Locate the cell with the specified text and output its [X, Y] center coordinate. 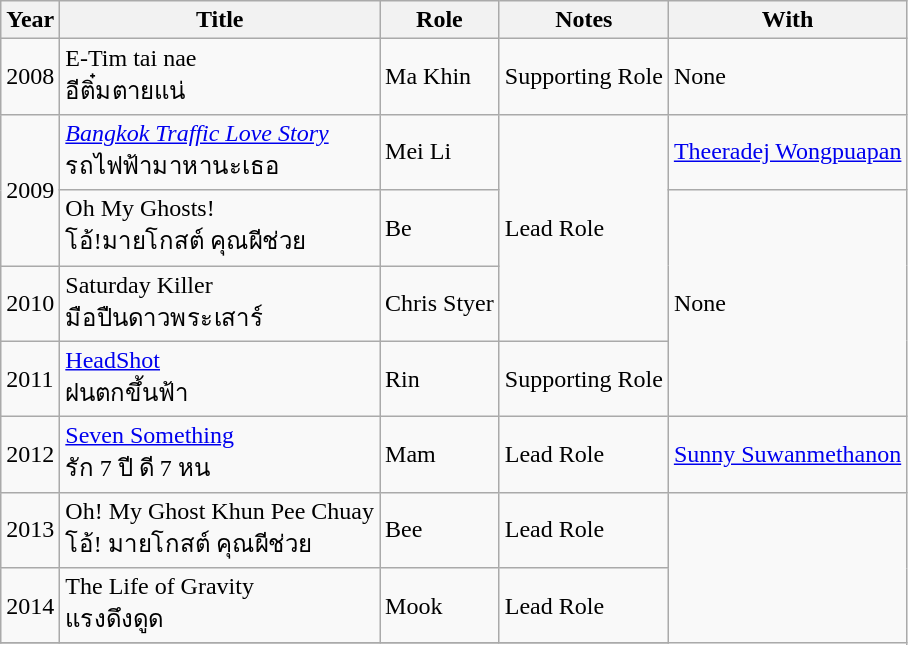
Ma Khin [440, 77]
Seven Somethingรัก 7 ปี ดี 7 หน [220, 455]
Bee [440, 530]
E-Tim tai naeอีติ๋มตายแน่ [220, 77]
Year [30, 20]
Oh My Ghosts!โอ้!มายโกสต์ คุณผีช่วย [220, 228]
Notes [584, 20]
2013 [30, 530]
Title [220, 20]
2011 [30, 379]
With [788, 20]
2010 [30, 304]
2008 [30, 77]
HeadShotฝนตกขึ้นฟ้า [220, 379]
Mei Li [440, 152]
2009 [30, 190]
Oh! My Ghost Khun Pee Chuayโอ้! มายโกสต์ คุณผีช่วย [220, 530]
Mam [440, 455]
Role [440, 20]
Sunny Suwanmethanon [788, 455]
Mook [440, 606]
2014 [30, 606]
The Life of Gravity แรงดึงดูด [220, 606]
2012 [30, 455]
Chris Styer [440, 304]
Be [440, 228]
Saturday Killerมือปืนดาวพระเสาร์ [220, 304]
Bangkok Traffic Love Storyรถไฟฟ้ามาหานะเธอ [220, 152]
Theeradej Wongpuapan [788, 152]
Rin [440, 379]
